Capture the cell that displays the provided text and extract its [x, y] central coordinate. 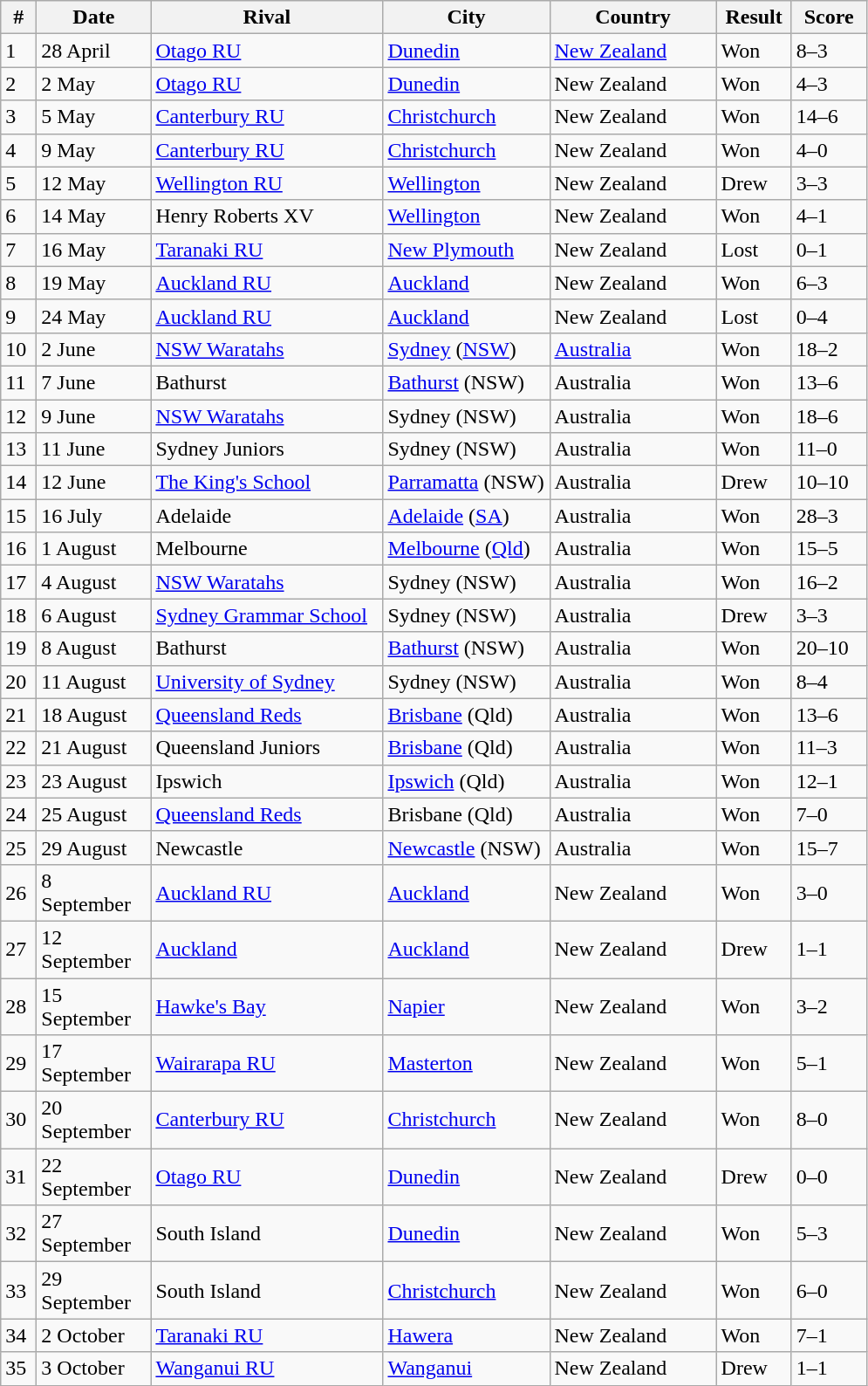
Adelaide (SA) [466, 516]
25 [19, 847]
12 June [94, 483]
4–1 [829, 216]
26 [19, 892]
3–0 [829, 892]
7 [19, 250]
20–10 [829, 648]
4–3 [829, 84]
11 [19, 382]
3 [19, 117]
29 September [94, 1290]
8–3 [829, 51]
1 August [94, 549]
12 [19, 416]
Henry Roberts XV [267, 216]
16–2 [829, 582]
Newcastle [267, 847]
12–1 [829, 781]
4–0 [829, 150]
0–4 [829, 316]
Ipswich (Qld) [466, 781]
31 [19, 1177]
2 October [94, 1335]
15–5 [829, 549]
6 August [94, 615]
14 [19, 483]
6–3 [829, 283]
9 June [94, 416]
New Plymouth [466, 250]
23 August [94, 781]
30 [19, 1121]
5–3 [829, 1234]
19 May [94, 283]
2 May [94, 84]
6 [19, 216]
Masterton [466, 1063]
15–7 [829, 847]
25 August [94, 814]
24 May [94, 316]
9 May [94, 150]
1 [19, 51]
11 August [94, 682]
22 [19, 748]
34 [19, 1335]
Parramatta (NSW) [466, 483]
5 May [94, 117]
Melbourne [267, 549]
Hawke's Bay [267, 1005]
4 [19, 150]
17 [19, 582]
Sydney Juniors [267, 449]
City [466, 17]
27 [19, 950]
35 [19, 1369]
23 [19, 781]
14–6 [829, 117]
The King's School [267, 483]
15 September [94, 1005]
11 June [94, 449]
17 September [94, 1063]
16 May [94, 250]
# [19, 17]
Melbourne (Qld) [466, 549]
16 [19, 549]
Sydney Grammar School [267, 615]
12 September [94, 950]
12 May [94, 183]
18 [19, 615]
7–0 [829, 814]
Wairarapa RU [267, 1063]
20 September [94, 1121]
18–6 [829, 416]
7–1 [829, 1335]
21 [19, 715]
13 [19, 449]
9 [19, 316]
20 [19, 682]
8 September [94, 892]
3 October [94, 1369]
Newcastle (NSW) [466, 847]
19 [19, 648]
22 September [94, 1177]
8 August [94, 648]
28–3 [829, 516]
Wellington RU [267, 183]
7 June [94, 382]
Ipswich [267, 781]
Wanganui [466, 1369]
0–0 [829, 1177]
27 September [94, 1234]
Napier [466, 1005]
2 [19, 84]
8–0 [829, 1121]
14 May [94, 216]
8–4 [829, 682]
Result [754, 17]
29 [19, 1063]
2 June [94, 349]
3–2 [829, 1005]
21 August [94, 748]
Country [633, 17]
Rival [267, 17]
Adelaide [267, 516]
10 [19, 349]
10–10 [829, 483]
32 [19, 1234]
8 [19, 283]
28 [19, 1005]
29 August [94, 847]
11–3 [829, 748]
Score [829, 17]
4 August [94, 582]
5 [19, 183]
24 [19, 814]
6–0 [829, 1290]
18 August [94, 715]
Wanganui RU [267, 1369]
33 [19, 1290]
University of Sydney [267, 682]
Queensland Juniors [267, 748]
0–1 [829, 250]
5–1 [829, 1063]
16 July [94, 516]
11–0 [829, 449]
18–2 [829, 349]
Hawera [466, 1335]
Date [94, 17]
15 [19, 516]
28 April [94, 51]
